Determine the (X, Y) coordinate at the center of the cell enclosing the given text.  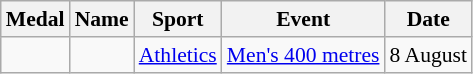
8 August (428, 55)
Athletics (178, 55)
Name (102, 19)
Event (304, 19)
Date (428, 19)
Medal (36, 19)
Sport (178, 19)
Men's 400 metres (304, 55)
